Capture the cell that displays the provided text and extract its [X, Y] central coordinate. 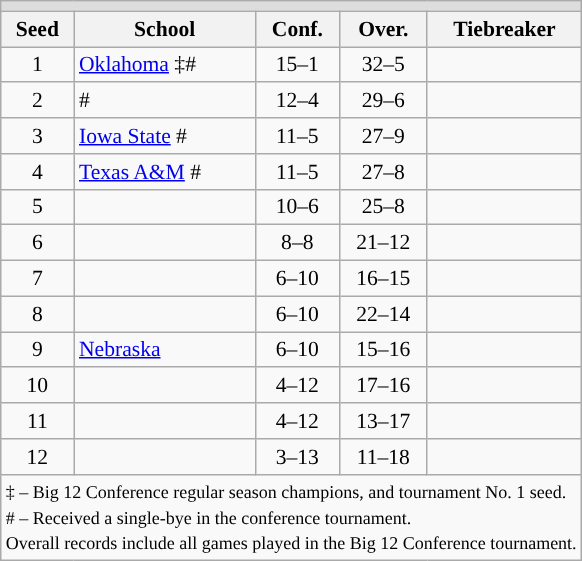
7 [38, 279]
8 [38, 314]
11 [38, 421]
Over. [383, 29]
School [164, 29]
6 [38, 243]
32–5 [383, 65]
27–9 [383, 136]
Iowa State # [164, 136]
Texas A&M # [164, 172]
5 [38, 207]
9 [38, 350]
22–14 [383, 314]
27–8 [383, 172]
12 [38, 457]
8–8 [297, 243]
Seed [38, 29]
10–6 [297, 207]
Tiebreaker [504, 29]
17–16 [383, 386]
11–18 [383, 457]
25–8 [383, 207]
15–16 [383, 350]
1 [38, 65]
Nebraska [164, 350]
21–12 [383, 243]
3–13 [297, 457]
12–4 [297, 101]
29–6 [383, 101]
2 [38, 101]
10 [38, 386]
15–1 [297, 65]
Conf. [297, 29]
13–17 [383, 421]
# [164, 101]
4 [38, 172]
16–15 [383, 279]
3 [38, 136]
Oklahoma ‡# [164, 65]
